For the text-containing cell, return its midpoint in [X, Y] coordinate format. 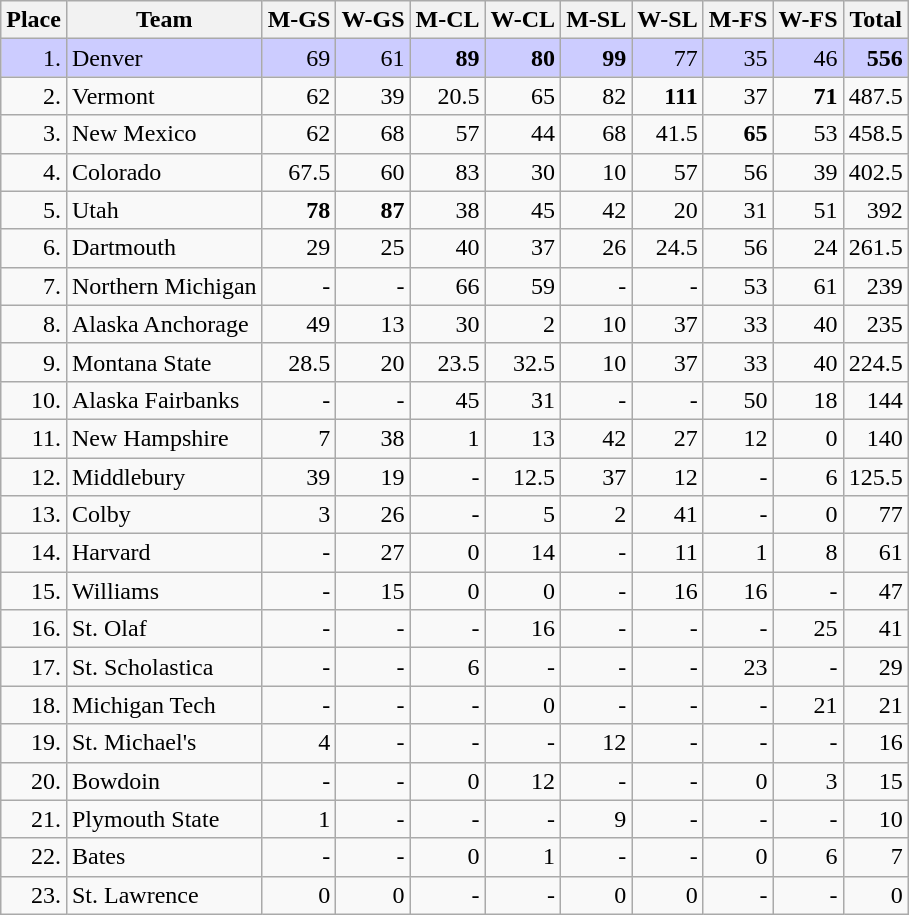
St. Scholastica [164, 667]
50 [738, 400]
8. [34, 324]
Bates [164, 857]
Montana State [164, 362]
224.5 [876, 362]
392 [876, 210]
Middlebury [164, 477]
4. [34, 172]
Dartmouth [164, 248]
Team [164, 20]
15. [34, 591]
18 [808, 400]
13. [34, 515]
M-SL [596, 20]
458.5 [876, 134]
18. [34, 705]
24.5 [668, 248]
Total [876, 20]
89 [448, 58]
19. [34, 743]
47 [876, 591]
St. Michael's [164, 743]
9 [596, 819]
67.5 [299, 172]
78 [299, 210]
32.5 [523, 362]
W-GS [373, 20]
402.5 [876, 172]
28.5 [299, 362]
Colorado [164, 172]
99 [596, 58]
23. [34, 895]
Northern Michigan [164, 286]
Alaska Fairbanks [164, 400]
82 [596, 96]
1. [34, 58]
22. [34, 857]
59 [523, 286]
80 [523, 58]
51 [808, 210]
23.5 [448, 362]
Utah [164, 210]
239 [876, 286]
Denver [164, 58]
35 [738, 58]
4 [299, 743]
St. Lawrence [164, 895]
7. [34, 286]
556 [876, 58]
44 [523, 134]
Alaska Anchorage [164, 324]
83 [448, 172]
12.5 [523, 477]
16. [34, 629]
87 [373, 210]
46 [808, 58]
Plymouth State [164, 819]
14. [34, 553]
12. [34, 477]
71 [808, 96]
11 [668, 553]
Harvard [164, 553]
111 [668, 96]
41.5 [668, 134]
66 [448, 286]
235 [876, 324]
60 [373, 172]
23 [738, 667]
24 [808, 248]
6. [34, 248]
261.5 [876, 248]
20.5 [448, 96]
11. [34, 438]
487.5 [876, 96]
W-FS [808, 20]
Williams [164, 591]
125.5 [876, 477]
Place [34, 20]
69 [299, 58]
Colby [164, 515]
49 [299, 324]
M-CL [448, 20]
M-FS [738, 20]
New Hampshire [164, 438]
17. [34, 667]
W-SL [668, 20]
3. [34, 134]
2. [34, 96]
5 [523, 515]
5. [34, 210]
10. [34, 400]
St. Olaf [164, 629]
21. [34, 819]
M-GS [299, 20]
14 [523, 553]
Michigan Tech [164, 705]
Bowdoin [164, 781]
W-CL [523, 20]
8 [808, 553]
9. [34, 362]
Vermont [164, 96]
144 [876, 400]
140 [876, 438]
19 [373, 477]
20. [34, 781]
New Mexico [164, 134]
